Return the (X, Y) coordinate for the center point of the cell that contains the specified text.  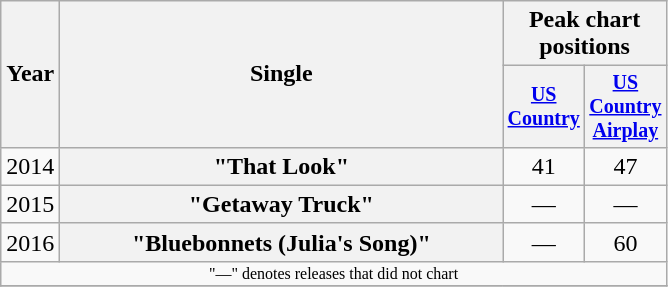
60 (626, 242)
2014 (30, 166)
US Country Airplay (626, 106)
"Bluebonnets (Julia's Song)" (282, 242)
Year (30, 74)
2015 (30, 204)
US Country (544, 106)
Peak chartpositions (584, 34)
"Getaway Truck" (282, 204)
"That Look" (282, 166)
41 (544, 166)
47 (626, 166)
2016 (30, 242)
Single (282, 74)
"—" denotes releases that did not chart (334, 273)
